Detect which cell encompasses the target text, then output its (x, y) center coordinate. 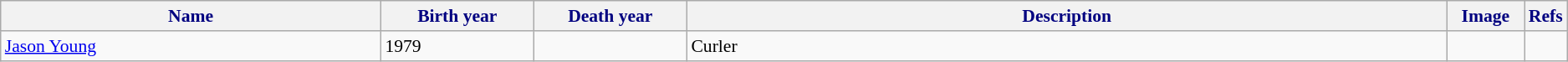
Jason Young (191, 46)
Curler (1067, 46)
Refs (1545, 16)
Birth year (457, 16)
Death year (610, 16)
Image (1485, 16)
Description (1067, 16)
1979 (457, 46)
Name (191, 16)
